Determine the [X, Y] coordinate at the center of the cell enclosing the given text.  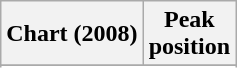
Chart (2008) [72, 34]
Peakposition [189, 34]
